Pinpoint the cell where the given text exists, returning its (x, y) midpoint coordinate. 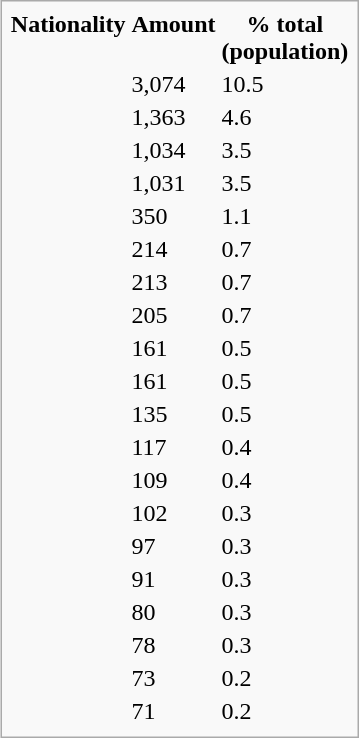
102 (174, 513)
% total(population) (285, 38)
205 (174, 315)
213 (174, 282)
78 (174, 645)
1,363 (174, 117)
109 (174, 480)
4.6 (285, 117)
Amount (174, 38)
73 (174, 678)
350 (174, 216)
1,031 (174, 183)
91 (174, 579)
Nationality (68, 38)
117 (174, 447)
80 (174, 612)
97 (174, 546)
1.1 (285, 216)
10.5 (285, 84)
1,034 (174, 150)
135 (174, 414)
71 (174, 711)
214 (174, 249)
3,074 (174, 84)
